Provide the [x, y] coordinate of the cell's center where the given text is located.  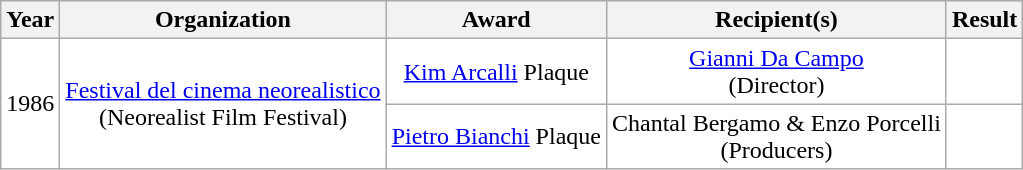
Pietro Bianchi Plaque [496, 136]
Result [984, 20]
Recipient(s) [776, 20]
Organization [223, 20]
Festival del cinema neorealistico(Neorealist Film Festival) [223, 104]
Gianni Da Campo(Director) [776, 72]
Year [30, 20]
Kim Arcalli Plaque [496, 72]
Award [496, 20]
Chantal Bergamo & Enzo Porcelli(Producers) [776, 136]
1986 [30, 104]
